Locate the cell with the specified text and output its [x, y] center coordinate. 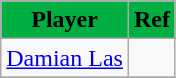
Damian Las [65, 58]
Ref [152, 20]
Player [65, 20]
